Extract the [X, Y] coordinate from the center of the cell holding the provided text.  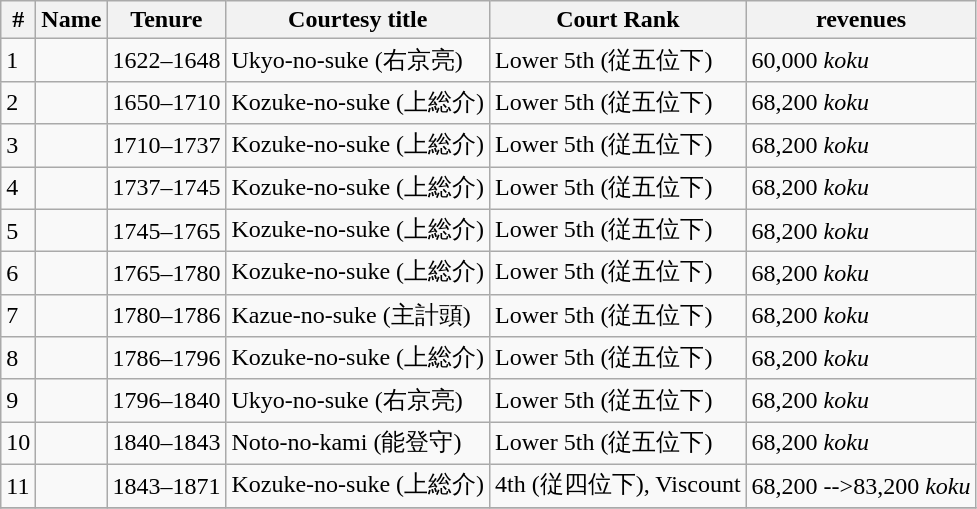
1796–1840 [166, 400]
10 [18, 444]
4th (従四位下), Viscount [618, 486]
6 [18, 274]
1780–1786 [166, 316]
2 [18, 102]
1745–1765 [166, 230]
Tenure [166, 20]
1650–1710 [166, 102]
5 [18, 230]
1710–1737 [166, 146]
68,200 -->83,200 koku [861, 486]
60,000 koku [861, 60]
9 [18, 400]
7 [18, 316]
1843–1871 [166, 486]
Courtesy title [358, 20]
1737–1745 [166, 188]
Noto-no-kami (能登守) [358, 444]
# [18, 20]
4 [18, 188]
1786–1796 [166, 358]
revenues [861, 20]
11 [18, 486]
Court Rank [618, 20]
Name [72, 20]
1765–1780 [166, 274]
Kazue-no-suke (主計頭) [358, 316]
1840–1843 [166, 444]
1622–1648 [166, 60]
3 [18, 146]
8 [18, 358]
1 [18, 60]
